Return [x, y] of the center of cell containing provided text 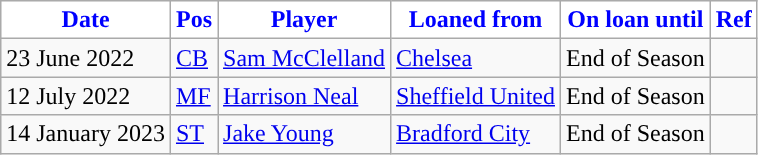
Ref [734, 20]
Sheffield United [476, 96]
23 June 2022 [86, 58]
MF [194, 96]
Player [304, 20]
Jake Young [304, 134]
Sam McClelland [304, 58]
Loaned from [476, 20]
CB [194, 58]
12 July 2022 [86, 96]
On loan until [635, 20]
Harrison Neal [304, 96]
Pos [194, 20]
Bradford City [476, 134]
Chelsea [476, 58]
Date [86, 20]
ST [194, 134]
14 January 2023 [86, 134]
